For the text-containing cell, return its midpoint in (X, Y) coordinate format. 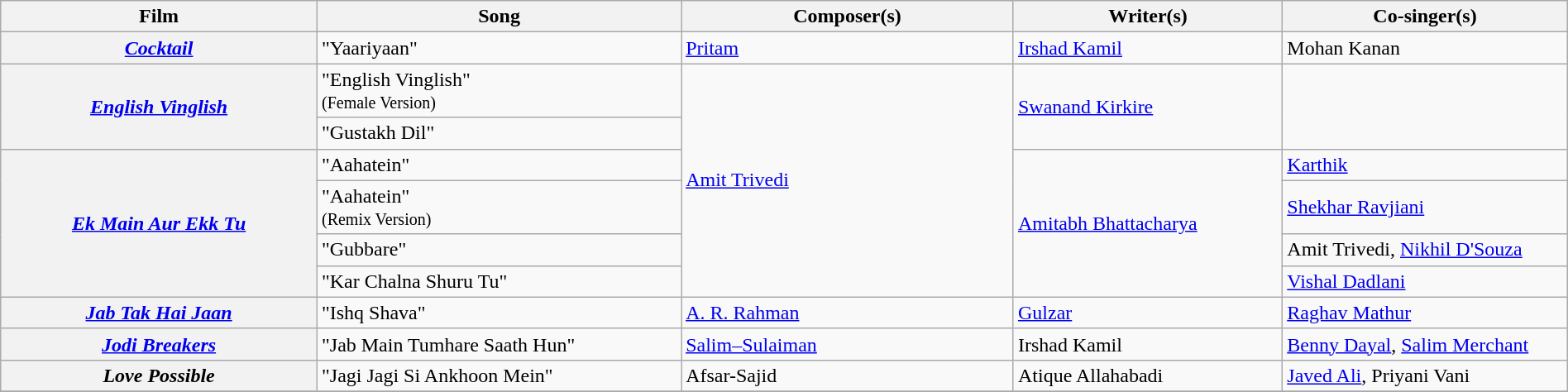
Swanand Kirkire (1148, 106)
Raghav Mathur (1425, 313)
Song (499, 17)
Jab Tak Hai Jaan (159, 313)
Javed Ali, Priyani Vani (1425, 375)
Shekhar Ravjiani (1425, 207)
Love Possible (159, 375)
Amit Trivedi (848, 180)
"Kar Chalna Shuru Tu" (499, 281)
Vishal Dadlani (1425, 281)
Composer(s) (848, 17)
"Aahatein" (499, 165)
Writer(s) (1148, 17)
"English Vinglish"(Female Version) (499, 91)
Jodi Breakers (159, 344)
"Gubbare" (499, 250)
"Jagi Jagi Si Ankhoon Mein" (499, 375)
A. R. Rahman (848, 313)
"Ishq Shava" (499, 313)
Gulzar (1148, 313)
Karthik (1425, 165)
Cocktail (159, 48)
Pritam (848, 48)
Co-singer(s) (1425, 17)
Film (159, 17)
Afsar-Sajid (848, 375)
Mohan Kanan (1425, 48)
"Gustakh Dil" (499, 133)
"Aahatein"(Remix Version) (499, 207)
"Jab Main Tumhare Saath Hun" (499, 344)
"Yaariyaan" (499, 48)
Salim–Sulaiman (848, 344)
Amitabh Bhattacharya (1148, 223)
Atique Allahabadi (1148, 375)
English Vinglish (159, 106)
Benny Dayal, Salim Merchant (1425, 344)
Amit Trivedi, Nikhil D'Souza (1425, 250)
Ek Main Aur Ekk Tu (159, 223)
